Search for the cell housing the specified text and yield its (X, Y) center coordinate. 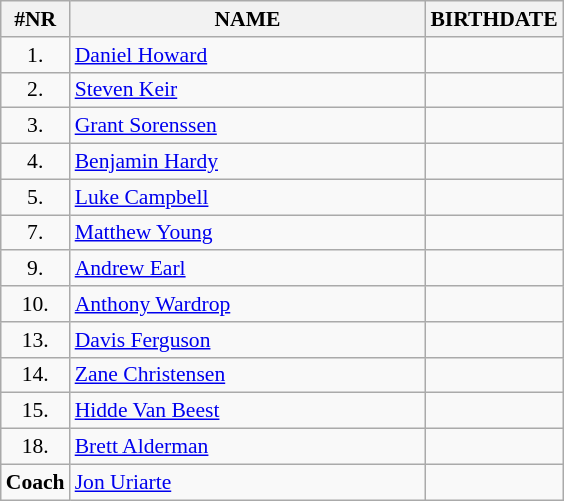
9. (36, 269)
Benjamin Hardy (248, 162)
Luke Campbell (248, 197)
#NR (36, 19)
Matthew Young (248, 233)
5. (36, 197)
1. (36, 55)
4. (36, 162)
3. (36, 126)
Coach (36, 482)
Grant Sorenssen (248, 126)
10. (36, 304)
7. (36, 233)
14. (36, 375)
13. (36, 340)
Zane Christensen (248, 375)
2. (36, 90)
Daniel Howard (248, 55)
Anthony Wardrop (248, 304)
Hidde Van Beest (248, 411)
Brett Alderman (248, 447)
Jon Uriarte (248, 482)
18. (36, 447)
BIRTHDATE (494, 19)
15. (36, 411)
Steven Keir (248, 90)
Davis Ferguson (248, 340)
Andrew Earl (248, 269)
NAME (248, 19)
